Locate the cell with the specified text and output its [X, Y] center coordinate. 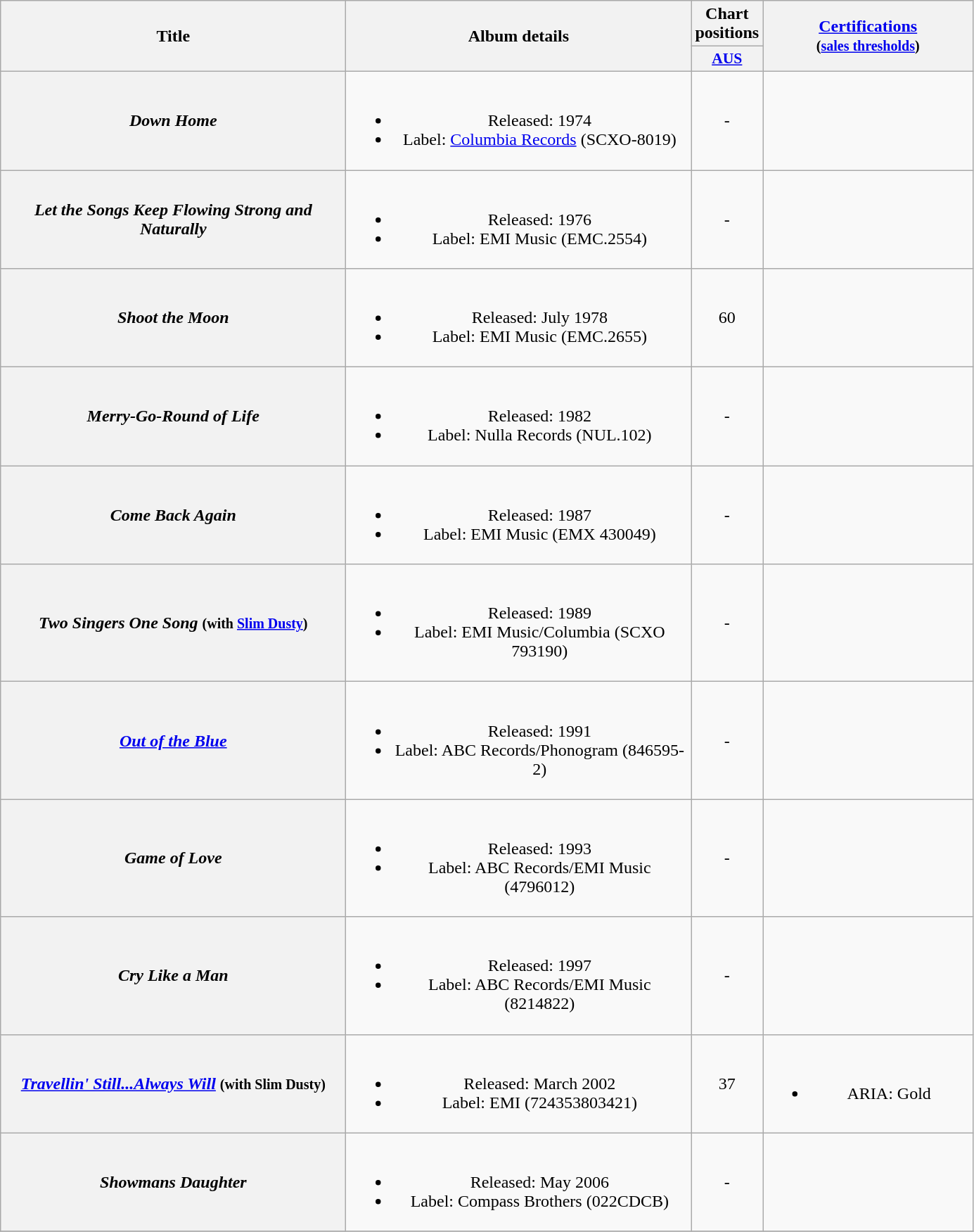
Two Singers One Song (with Slim Dusty) [173, 623]
ARIA: Gold [868, 1084]
Released: 1974Label: Columbia Records (SCXO-8019) [519, 120]
Travellin' Still...Always Will (with Slim Dusty) [173, 1084]
Released: 1987Label: EMI Music (EMX 430049) [519, 515]
Released: 1989Label: EMI Music/Columbia (SCXO 793190) [519, 623]
Certifications(sales thresholds) [868, 37]
Chart positions [727, 24]
Come Back Again [173, 515]
Released: May 2006Label: Compass Brothers (022CDCB) [519, 1182]
60 [727, 318]
Released: March 2002Label: EMI (724353803421) [519, 1084]
Released: 1991Label: ABC Records/Phonogram (846595-2) [519, 740]
Out of the Blue [173, 740]
Down Home [173, 120]
Cry Like a Man [173, 975]
Merry-Go-Round of Life [173, 417]
Game of Love [173, 858]
Released: 1982Label: Nulla Records (NUL.102) [519, 417]
Title [173, 37]
37 [727, 1084]
Released: 1997Label: ABC Records/EMI Music (8214822) [519, 975]
Released: 1993Label: ABC Records/EMI Music (4796012) [519, 858]
Let the Songs Keep Flowing Strong and Naturally [173, 220]
Released: July 1978Label: EMI Music (EMC.2655) [519, 318]
Album details [519, 37]
Showmans Daughter [173, 1182]
AUS [727, 59]
Released: 1976Label: EMI Music (EMC.2554) [519, 220]
Shoot the Moon [173, 318]
